Scan for the cell matching the given text and deliver its (X, Y) coordinate at center. 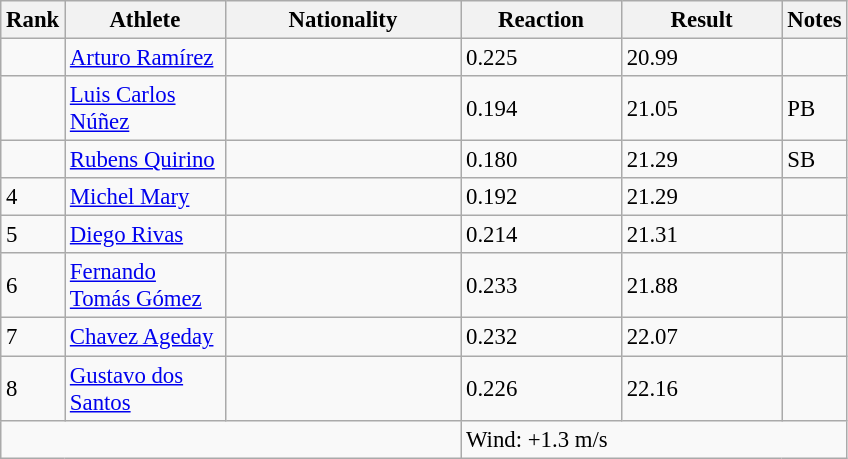
Chavez Ageday (146, 337)
Diego Rivas (146, 235)
0.180 (542, 160)
4 (33, 197)
Luis Carlos Núñez (146, 108)
0.232 (542, 337)
20.99 (702, 58)
7 (33, 337)
Nationality (343, 20)
Athlete (146, 20)
PB (814, 108)
21.88 (702, 286)
Gustavo dos Santos (146, 388)
Rubens Quirino (146, 160)
0.214 (542, 235)
21.05 (702, 108)
Michel Mary (146, 197)
0.226 (542, 388)
SB (814, 160)
0.225 (542, 58)
0.194 (542, 108)
Arturo Ramírez (146, 58)
5 (33, 235)
22.07 (702, 337)
Reaction (542, 20)
Wind: +1.3 m/s (654, 439)
21.31 (702, 235)
8 (33, 388)
6 (33, 286)
Rank (33, 20)
Fernando Tomás Gómez (146, 286)
0.233 (542, 286)
Result (702, 20)
Notes (814, 20)
22.16 (702, 388)
0.192 (542, 197)
